Return the (X, Y) coordinate for the center point of the cell that contains the specified text.  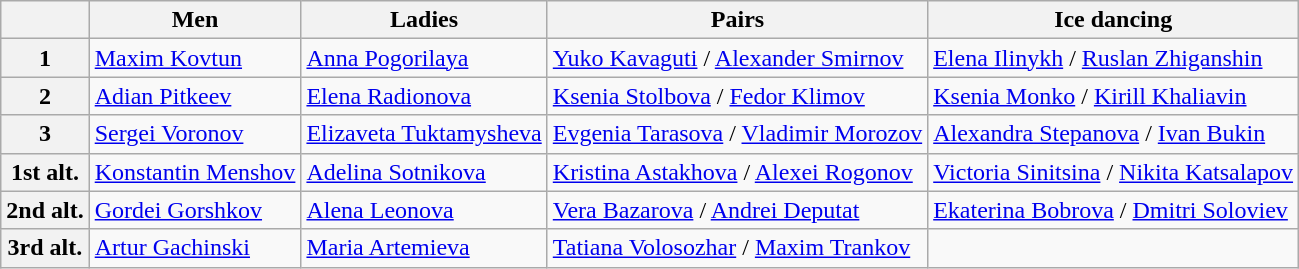
Ladies (424, 20)
Ice dancing (1114, 20)
Adelina Sotnikova (424, 172)
Ksenia Stolbova / Fedor Klimov (737, 96)
Konstantin Menshov (195, 172)
Maria Artemieva (424, 248)
Victoria Sinitsina / Nikita Katsalapov (1114, 172)
Pairs (737, 20)
3 (45, 134)
Ekaterina Bobrova / Dmitri Soloviev (1114, 210)
2nd alt. (45, 210)
Anna Pogorilaya (424, 58)
Tatiana Volosozhar / Maxim Trankov (737, 248)
1 (45, 58)
Gordei Gorshkov (195, 210)
Sergei Voronov (195, 134)
Adian Pitkeev (195, 96)
Elena Radionova (424, 96)
Evgenia Tarasova / Vladimir Morozov (737, 134)
Vera Bazarova / Andrei Deputat (737, 210)
1st alt. (45, 172)
Elena Ilinykh / Ruslan Zhiganshin (1114, 58)
Alexandra Stepanova / Ivan Bukin (1114, 134)
Ksenia Monko / Kirill Khaliavin (1114, 96)
Kristina Astakhova / Alexei Rogonov (737, 172)
Artur Gachinski (195, 248)
Men (195, 20)
Maxim Kovtun (195, 58)
3rd alt. (45, 248)
Yuko Kavaguti / Alexander Smirnov (737, 58)
2 (45, 96)
Elizaveta Tuktamysheva (424, 134)
Alena Leonova (424, 210)
